From the cell containing the given text, extract its center point as [X, Y] coordinate. 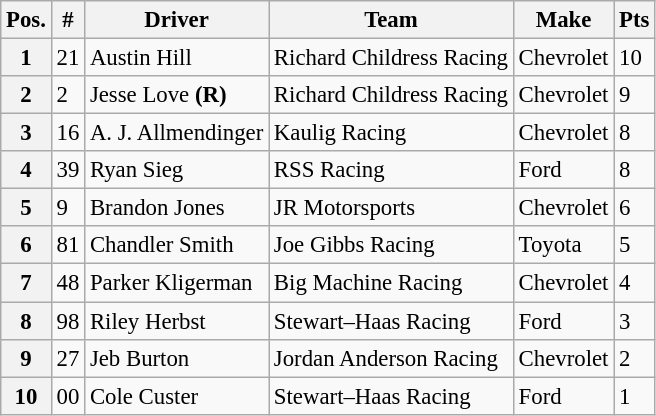
Parker Kligerman [177, 283]
48 [68, 283]
A. J. Allmendinger [177, 133]
81 [68, 245]
16 [68, 133]
Kaulig Racing [392, 133]
39 [68, 170]
RSS Racing [392, 170]
# [68, 20]
Ryan Sieg [177, 170]
Pos. [26, 20]
Jeb Burton [177, 358]
Pts [634, 20]
Jordan Anderson Racing [392, 358]
Jesse Love (R) [177, 95]
Chandler Smith [177, 245]
Riley Herbst [177, 321]
7 [26, 283]
00 [68, 396]
Team [392, 20]
21 [68, 58]
Austin Hill [177, 58]
Driver [177, 20]
Cole Custer [177, 396]
Make [563, 20]
Brandon Jones [177, 208]
27 [68, 358]
Toyota [563, 245]
Big Machine Racing [392, 283]
Joe Gibbs Racing [392, 245]
JR Motorsports [392, 208]
98 [68, 321]
